Find where the given text appears and provide that cell's center as [X, Y] coordinate. 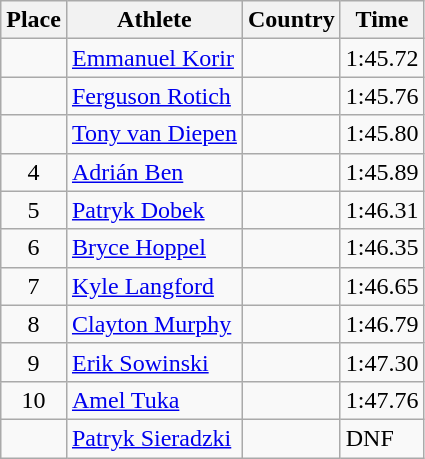
Emmanuel Korir [154, 58]
Country [291, 20]
1:46.31 [382, 210]
Place [34, 20]
Patryk Sieradzki [154, 438]
1:46.79 [382, 324]
8 [34, 324]
7 [34, 286]
Patryk Dobek [154, 210]
1:46.35 [382, 248]
Athlete [154, 20]
1:46.65 [382, 286]
10 [34, 400]
Bryce Hoppel [154, 248]
Kyle Langford [154, 286]
4 [34, 172]
5 [34, 210]
6 [34, 248]
Amel Tuka [154, 400]
Clayton Murphy [154, 324]
1:45.89 [382, 172]
1:47.30 [382, 362]
1:45.76 [382, 96]
Tony van Diepen [154, 134]
1:47.76 [382, 400]
Time [382, 20]
Erik Sowinski [154, 362]
1:45.72 [382, 58]
DNF [382, 438]
9 [34, 362]
Adrián Ben [154, 172]
Ferguson Rotich [154, 96]
1:45.80 [382, 134]
